Output the [X, Y] coordinate of the center of the cell containing the given text.  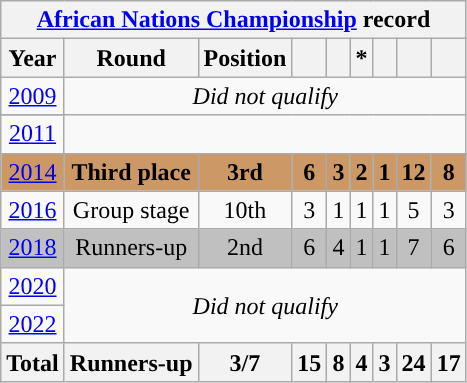
African Nations Championship record [234, 20]
2022 [33, 324]
Group stage [131, 210]
2009 [33, 96]
Round [131, 58]
* [362, 58]
2014 [33, 172]
2nd [245, 248]
2020 [33, 286]
17 [448, 362]
7 [414, 248]
Year [33, 58]
3/7 [245, 362]
Position [245, 58]
2016 [33, 210]
2011 [33, 134]
3rd [245, 172]
Total [33, 362]
24 [414, 362]
2018 [33, 248]
Third place [131, 172]
5 [414, 210]
12 [414, 172]
2 [362, 172]
10th [245, 210]
15 [310, 362]
